Scan for the cell matching the given text and deliver its (x, y) coordinate at center. 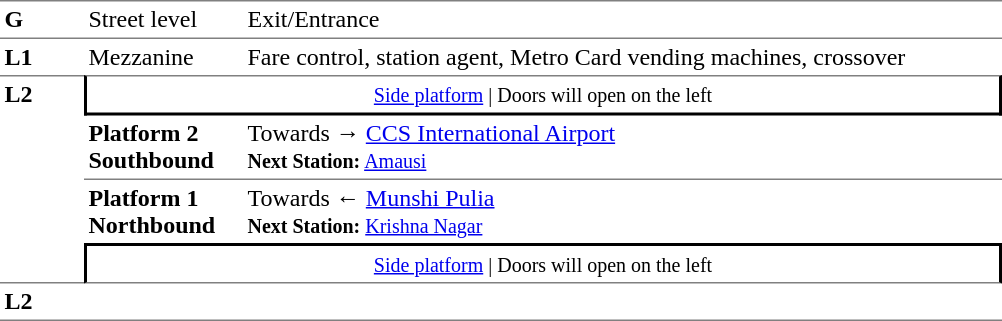
Street level (164, 20)
Exit/Entrance (622, 20)
Fare control, station agent, Metro Card vending machines, crossover (622, 57)
L2 (42, 179)
Mezzanine (164, 57)
Platform 2Southbound (164, 148)
G (42, 20)
Towards ← Munshi PuliaNext Station: Krishna Nagar (622, 212)
L1 (42, 57)
Towards → CCS International AirportNext Station: Amausi (622, 148)
Platform 1Northbound (164, 212)
